Output the (x, y) coordinate of the center of the cell containing the given text.  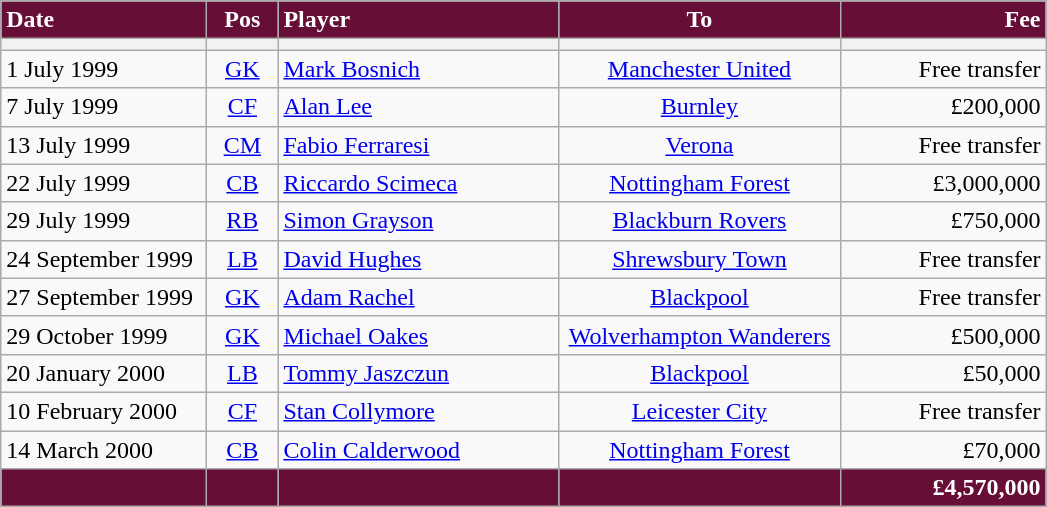
RB (242, 221)
Player (418, 20)
£3,000,000 (943, 183)
Simon Grayson (418, 221)
Burnley (700, 107)
10 February 2000 (104, 411)
Leicester City (700, 411)
£70,000 (943, 449)
7 July 1999 (104, 107)
Adam Rachel (418, 297)
1 July 1999 (104, 69)
14 March 2000 (104, 449)
Riccardo Scimeca (418, 183)
29 October 1999 (104, 335)
Colin Calderwood (418, 449)
£500,000 (943, 335)
£200,000 (943, 107)
Blackburn Rovers (700, 221)
Fee (943, 20)
Stan Collymore (418, 411)
£4,570,000 (943, 488)
24 September 1999 (104, 259)
Pos (242, 20)
13 July 1999 (104, 145)
20 January 2000 (104, 373)
27 September 1999 (104, 297)
Shrewsbury Town (700, 259)
Michael Oakes (418, 335)
22 July 1999 (104, 183)
Alan Lee (418, 107)
Manchester United (700, 69)
Verona (700, 145)
29 July 1999 (104, 221)
Date (104, 20)
£50,000 (943, 373)
David Hughes (418, 259)
Mark Bosnich (418, 69)
Wolverhampton Wanderers (700, 335)
Fabio Ferraresi (418, 145)
To (700, 20)
£750,000 (943, 221)
Tommy Jaszczun (418, 373)
CM (242, 145)
